Identify which cell holds the provided text, then report its (x, y) central coordinate. 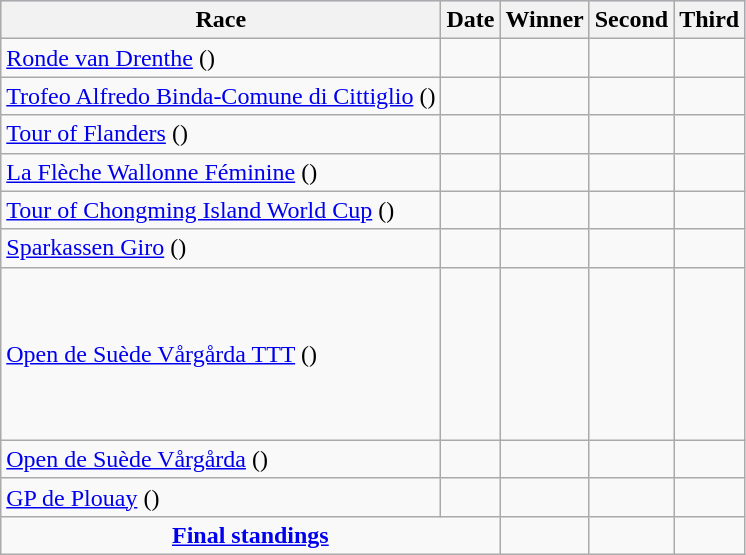
GP de Plouay () (221, 497)
La Flèche Wallonne Féminine () (221, 172)
Date (470, 20)
Race (221, 20)
Second (631, 20)
Open de Suède Vårgårda TTT () (221, 354)
Trofeo Alfredo Binda-Comune di Cittiglio () (221, 96)
Open de Suède Vårgårda () (221, 459)
Winner (544, 20)
Sparkassen Giro () (221, 248)
Tour of Chongming Island World Cup () (221, 210)
Ronde van Drenthe () (221, 58)
Third (710, 20)
Final standings (250, 535)
Tour of Flanders () (221, 134)
